Find where the given text appears and provide that cell's center as (X, Y) coordinate. 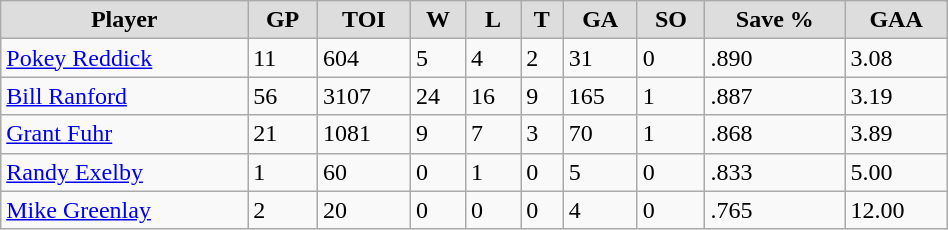
.833 (775, 172)
60 (364, 172)
.765 (775, 210)
12.00 (896, 210)
11 (283, 58)
.868 (775, 134)
604 (364, 58)
3.89 (896, 134)
16 (492, 96)
56 (283, 96)
1081 (364, 134)
70 (600, 134)
5.00 (896, 172)
Grant Fuhr (124, 134)
GA (600, 20)
20 (364, 210)
7 (492, 134)
TOI (364, 20)
3107 (364, 96)
Save % (775, 20)
.887 (775, 96)
T (542, 20)
L (492, 20)
3.08 (896, 58)
GAA (896, 20)
Player (124, 20)
165 (600, 96)
Randy Exelby (124, 172)
GP (283, 20)
W (438, 20)
Bill Ranford (124, 96)
.890 (775, 58)
21 (283, 134)
3.19 (896, 96)
Pokey Reddick (124, 58)
Mike Greenlay (124, 210)
24 (438, 96)
3 (542, 134)
31 (600, 58)
SO (671, 20)
